Extract the (x, y) coordinate from the center of the cell holding the provided text.  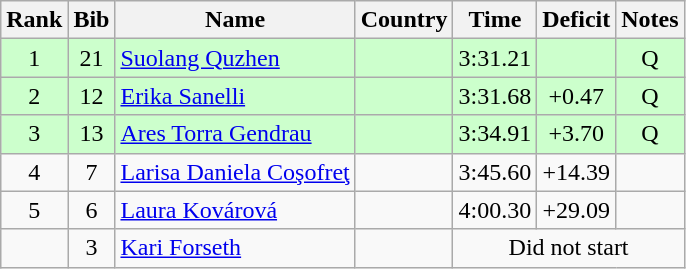
13 (92, 134)
12 (92, 96)
+3.70 (576, 134)
Laura Kovárová (235, 210)
Notes (650, 20)
4:00.30 (495, 210)
1 (34, 58)
Name (235, 20)
21 (92, 58)
Erika Sanelli (235, 96)
Rank (34, 20)
Bib (92, 20)
+0.47 (576, 96)
6 (92, 210)
4 (34, 172)
Ares Torra Gendrau (235, 134)
+29.09 (576, 210)
7 (92, 172)
3:31.68 (495, 96)
Did not start (568, 248)
Country (404, 20)
3:31.21 (495, 58)
Suolang Quzhen (235, 58)
5 (34, 210)
2 (34, 96)
3:45.60 (495, 172)
Time (495, 20)
Kari Forseth (235, 248)
Larisa Daniela Coşofreţ (235, 172)
3:34.91 (495, 134)
Deficit (576, 20)
+14.39 (576, 172)
